Output the [X, Y] coordinate of the center of the cell containing the given text.  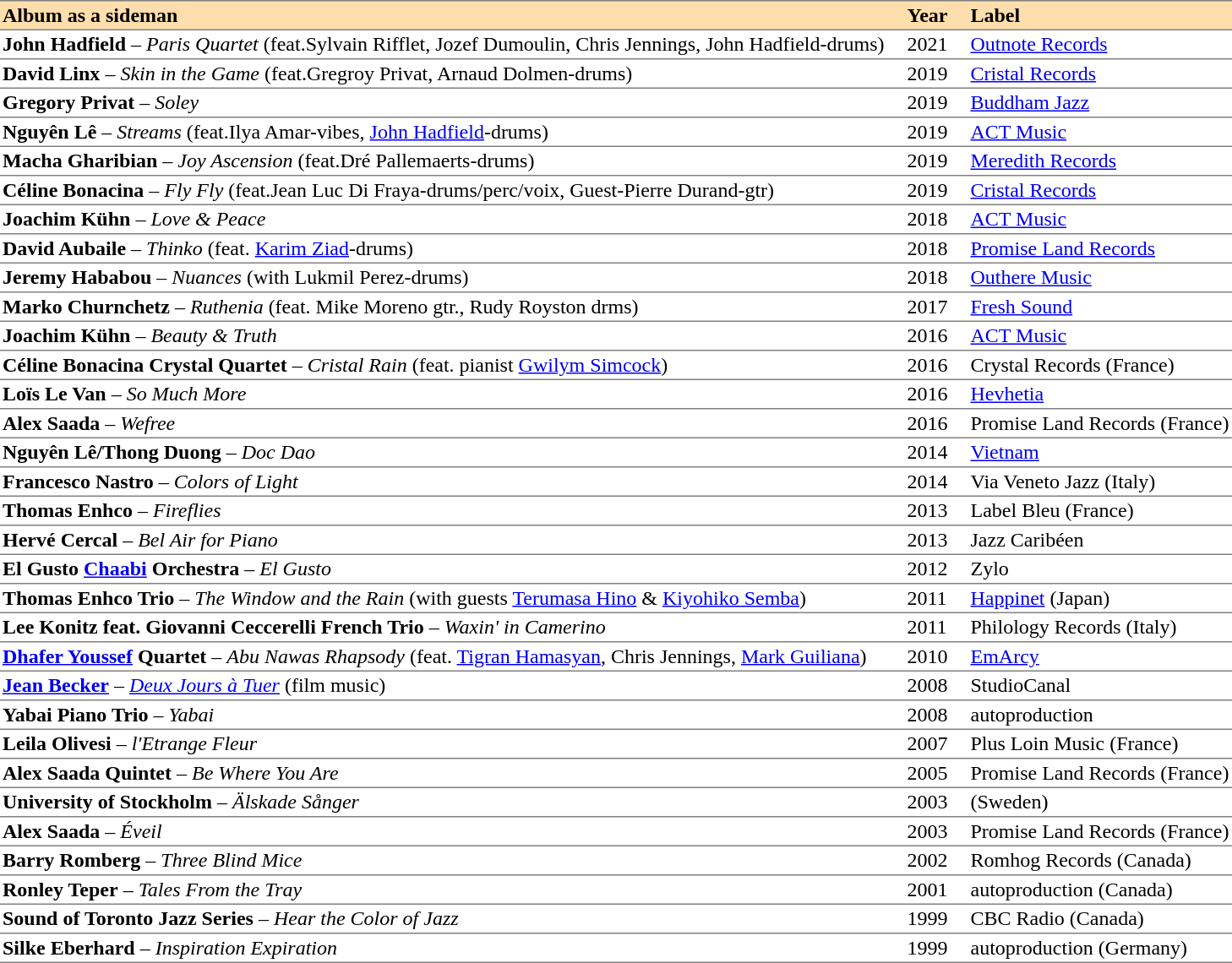
2007 [928, 744]
Philology Records (Italy) [1100, 628]
EmArcy [1100, 656]
Nguyên Lê/Thong Duong – Doc Dao [444, 453]
Crystal Records (France) [1100, 366]
Jean Becker – Deux Jours à Tuer (film music) [444, 686]
Ronley Teper – Tales From the Tray [444, 890]
Label [1100, 15]
Loïs Le Van – So Much More [444, 394]
StudioCanal [1100, 686]
2001 [928, 890]
University of Stockholm – Älskade Sånger [444, 802]
Hervé Cercal – Bel Air for Piano [444, 540]
Buddham Jazz [1100, 103]
Album as a sideman [444, 15]
Outhere Music [1100, 278]
autoproduction (Germany) [1100, 949]
Joachim Kühn – Beauty & Truth [444, 336]
Macha Gharibian – Joy Ascension (feat.Dré Pallemaerts-drums) [444, 161]
Label Bleu (France) [1100, 511]
Hevhetia [1100, 394]
Outnote Records [1100, 45]
2017 [928, 307]
autoproduction [1100, 715]
David Aubaile – Thinko (feat. Karim Ziad-drums) [444, 249]
David Linx – Skin in the Game (feat.Gregroy Privat, Arnaud Dolmen-drums) [444, 73]
Thomas Enhco – Fireflies [444, 511]
Alex Saada – Éveil [444, 832]
Plus Loin Music (France) [1100, 744]
Vietnam [1100, 453]
autoproduction (Canada) [1100, 890]
Nguyên Lê – Streams (feat.Ilya Amar-vibes, John Hadfield-drums) [444, 133]
Romhog Records (Canada) [1100, 861]
Meredith Records [1100, 161]
Gregory Privat – Soley [444, 103]
Via Veneto Jazz (Italy) [1100, 482]
Happinet (Japan) [1100, 599]
Promise Land Records [1100, 249]
Jazz Caribéen [1100, 540]
2005 [928, 773]
Céline Bonacina – Fly Fly (feat.Jean Luc Di Fraya-drums/perc/voix, Guest-Pierre Durand-gtr) [444, 190]
(Sweden) [1100, 802]
John Hadfield – Paris Quartet (feat.Sylvain Rifflet, Jozef Dumoulin, Chris Jennings, John Hadfield-drums) [444, 45]
2012 [928, 569]
Jeremy Hababou – Nuances (with Lukmil Perez-drums) [444, 278]
2010 [928, 656]
CBC Radio (Canada) [1100, 919]
Thomas Enhco Trio – The Window and the Rain (with guests Terumasa Hino & Kiyohiko Semba) [444, 599]
Céline Bonacina Crystal Quartet – Cristal Rain (feat. pianist Gwilym Simcock) [444, 366]
Joachim Kühn – Love & Peace [444, 220]
Year [928, 15]
Leila Olivesi – l'Etrange Fleur [444, 744]
Barry Romberg – Three Blind Mice [444, 861]
Lee Konitz feat. Giovanni Ceccerelli French Trio – Waxin' in Camerino [444, 628]
Sound of Toronto Jazz Series – Hear the Color of Jazz [444, 919]
El Gusto Chaabi Orchestra – El Gusto [444, 569]
Marko Churnchetz – Ruthenia (feat. Mike Moreno gtr., Rudy Royston drms) [444, 307]
Fresh Sound [1100, 307]
Dhafer Youssef Quartet – Abu Nawas Rhapsody (feat. Tigran Hamasyan, Chris Jennings, Mark Guiliana) [444, 656]
Yabai Piano Trio – Yabai [444, 715]
2002 [928, 861]
Alex Saada Quintet – Be Where You Are [444, 773]
Silke Eberhard – Inspiration Expiration [444, 949]
Francesco Nastro – Colors of Light [444, 482]
Alex Saada – Wefree [444, 423]
2021 [928, 45]
Zylo [1100, 569]
